Find where the given text appears and provide that cell's center as (X, Y) coordinate. 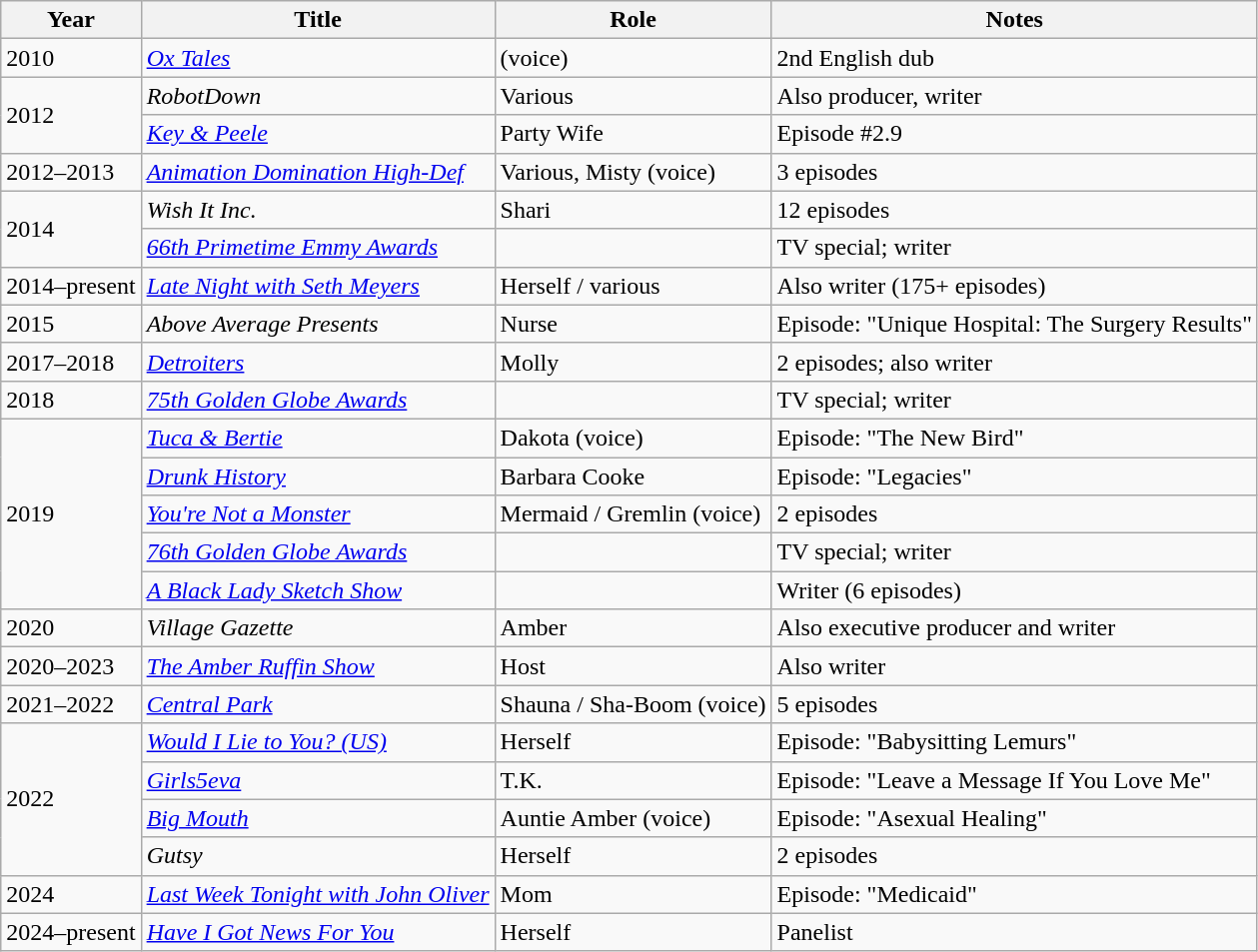
Also executive producer and writer (1014, 628)
Central Park (318, 704)
Have I Got News For You (318, 932)
2017–2018 (71, 362)
Party Wife (633, 134)
2020 (71, 628)
Episode: "Leave a Message If You Love Me" (1014, 780)
Also producer, writer (1014, 96)
Episode: "Medicaid" (1014, 894)
Auntie Amber (voice) (633, 818)
76th Golden Globe Awards (318, 552)
Late Night with Seth Meyers (318, 286)
Mom (633, 894)
2021–2022 (71, 704)
Tuca & Bertie (318, 438)
2010 (71, 58)
2015 (71, 324)
66th Primetime Emmy Awards (318, 248)
Year (71, 20)
Episode: "The New Bird" (1014, 438)
2020–2023 (71, 666)
Shari (633, 210)
Episode: "Asexual Healing" (1014, 818)
Episode: "Legacies" (1014, 476)
Title (318, 20)
2024–present (71, 932)
Nurse (633, 324)
2019 (71, 513)
Also writer (1014, 666)
2024 (71, 894)
Episode: "Babysitting Lemurs" (1014, 742)
2nd English dub (1014, 58)
Episode #2.9 (1014, 134)
2014–present (71, 286)
Big Mouth (318, 818)
Host (633, 666)
Detroiters (318, 362)
Molly (633, 362)
2012–2013 (71, 172)
(voice) (633, 58)
Role (633, 20)
Panelist (1014, 932)
2 episodes; also writer (1014, 362)
Above Average Presents (318, 324)
Gutsy (318, 856)
75th Golden Globe Awards (318, 400)
Notes (1014, 20)
T.K. (633, 780)
You're Not a Monster (318, 514)
Ox Tales (318, 58)
2014 (71, 229)
12 episodes (1014, 210)
Episode: "Unique Hospital: The Surgery Results" (1014, 324)
Barbara Cooke (633, 476)
Animation Domination High-Def (318, 172)
Last Week Tonight with John Oliver (318, 894)
Dakota (voice) (633, 438)
Drunk History (318, 476)
A Black Lady Sketch Show (318, 590)
Herself / various (633, 286)
2012 (71, 115)
3 episodes (1014, 172)
Various (633, 96)
Girls5eva (318, 780)
Village Gazette (318, 628)
Amber (633, 628)
Would I Lie to You? (US) (318, 742)
2022 (71, 799)
Also writer (175+ episodes) (1014, 286)
Mermaid / Gremlin (voice) (633, 514)
5 episodes (1014, 704)
RobotDown (318, 96)
Various, Misty (voice) (633, 172)
Key & Peele (318, 134)
2018 (71, 400)
Shauna / Sha-Boom (voice) (633, 704)
Writer (6 episodes) (1014, 590)
The Amber Ruffin Show (318, 666)
Wish It Inc. (318, 210)
